From the cell containing the given text, extract its center point as (X, Y) coordinate. 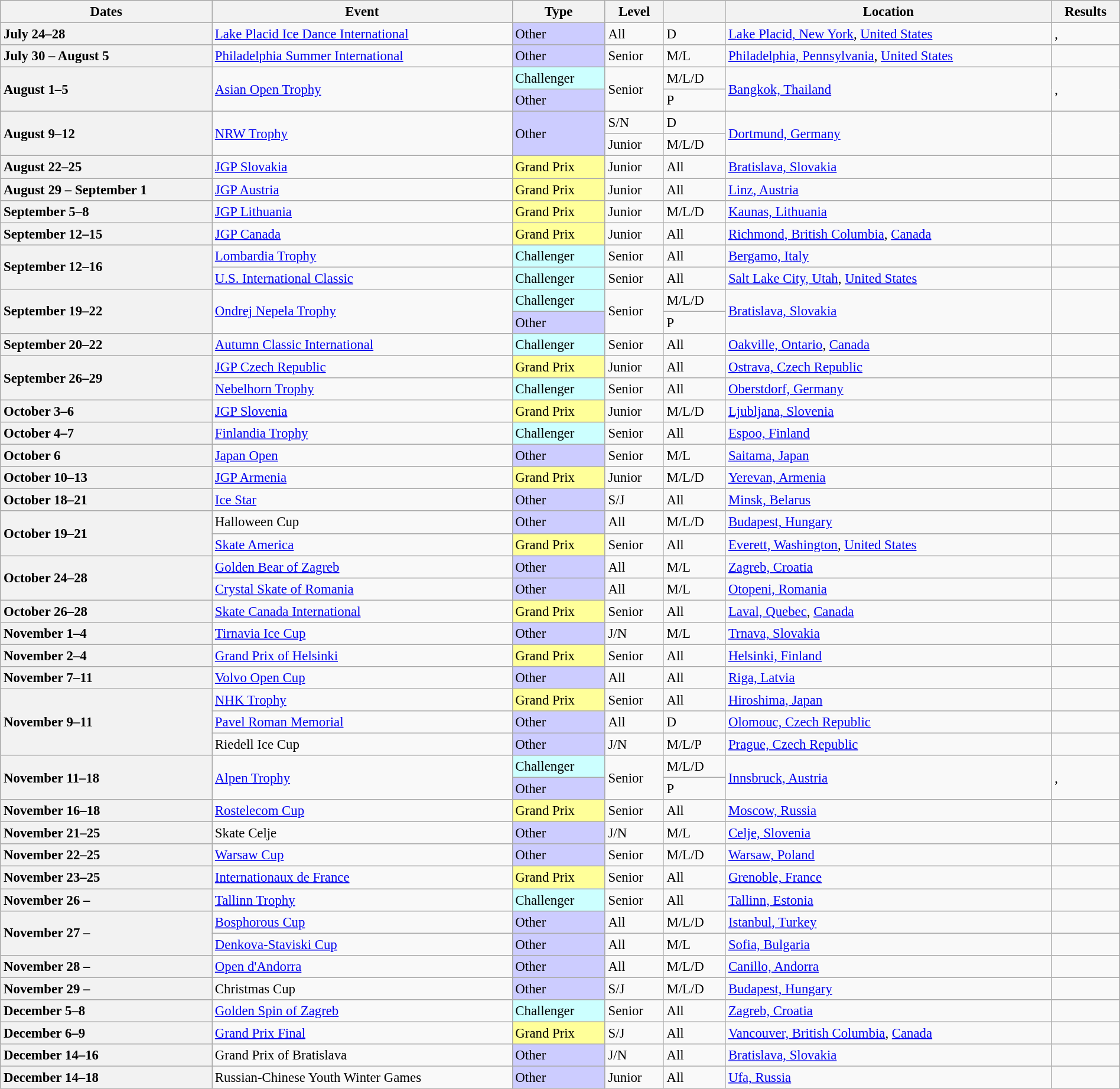
September 12–15 (106, 234)
Grand Prix of Helsinki (362, 656)
Istanbul, Turkey (888, 922)
Pavel Roman Memorial (362, 722)
November 26 – (106, 900)
Otopeni, Romania (888, 589)
Helsinki, Finland (888, 656)
Canillo, Andorra (888, 966)
Type (559, 12)
October 10–13 (106, 478)
JGP Czech Republic (362, 367)
October 26–28 (106, 611)
Ondrej Nepela Trophy (362, 312)
Finlandia Trophy (362, 433)
November 9–11 (106, 722)
Christmas Cup (362, 989)
Philadelphia, Pennsylvania, United States (888, 56)
Bosphorous Cup (362, 922)
Denkova-Staviski Cup (362, 944)
September 26–29 (106, 378)
September 19–22 (106, 312)
Results (1086, 12)
Autumn Classic International (362, 345)
Grand Prix of Bratislava (362, 1055)
November 23–25 (106, 878)
December 14–16 (106, 1055)
Lombardia Trophy (362, 256)
November 16–18 (106, 811)
Tirnavia Ice Cup (362, 634)
Riga, Latvia (888, 678)
Open d'Andorra (362, 966)
Location (888, 12)
M/L/P (694, 745)
S/N (634, 123)
Olomouc, Czech Republic (888, 722)
Grenoble, France (888, 878)
Dortmund, Germany (888, 133)
Lake Placid Ice Dance International (362, 34)
November 1–4 (106, 634)
July 30 – August 5 (106, 56)
September 12–16 (106, 267)
Rostelecom Cup (362, 811)
Warsaw Cup (362, 856)
November 29 – (106, 989)
September 20–22 (106, 345)
Everett, Washington, United States (888, 544)
Event (362, 12)
Skate America (362, 544)
Moscow, Russia (888, 811)
Golden Bear of Zagreb (362, 567)
Nebelhorn Trophy (362, 389)
Ostrava, Czech Republic (888, 367)
November 7–11 (106, 678)
Hiroshima, Japan (888, 700)
Skate Canada International (362, 611)
Prague, Czech Republic (888, 745)
October 18–21 (106, 500)
November 27 – (106, 933)
JGP Armenia (362, 478)
November 22–25 (106, 856)
July 24–28 (106, 34)
Bangkok, Thailand (888, 90)
Internationaux de France (362, 878)
Oberstdorf, Germany (888, 389)
Richmond, British Columbia, Canada (888, 234)
Bergamo, Italy (888, 256)
Ljubljana, Slovenia (888, 412)
Crystal Skate of Romania (362, 589)
Linz, Austria (888, 190)
Espoo, Finland (888, 433)
Volvo Open Cup (362, 678)
Alpen Trophy (362, 777)
October 24–28 (106, 578)
U.S. International Classic (362, 278)
Grand Prix Final (362, 1033)
Asian Open Trophy (362, 90)
JGP Slovakia (362, 167)
Vancouver, British Columbia, Canada (888, 1033)
Tallinn, Estonia (888, 900)
Yerevan, Armenia (888, 478)
November 28 – (106, 966)
October 6 (106, 456)
Oakville, Ontario, Canada (888, 345)
NRW Trophy (362, 133)
Laval, Quebec, Canada (888, 611)
Celje, Slovenia (888, 833)
Ice Star (362, 500)
NHK Trophy (362, 700)
Riedell Ice Cup (362, 745)
Kaunas, Lithuania (888, 211)
Lake Placid, New York, United States (888, 34)
JGP Canada (362, 234)
Trnava, Slovakia (888, 634)
November 21–25 (106, 833)
August 9–12 (106, 133)
Ufa, Russia (888, 1077)
October 3–6 (106, 412)
Halloween Cup (362, 523)
JGP Austria (362, 190)
Philadelphia Summer International (362, 56)
Sofia, Bulgaria (888, 944)
September 5–8 (106, 211)
December 6–9 (106, 1033)
JGP Lithuania (362, 211)
Level (634, 12)
Salt Lake City, Utah, United States (888, 278)
August 29 – September 1 (106, 190)
Innsbruck, Austria (888, 777)
October 19–21 (106, 534)
Golden Spin of Zagreb (362, 1011)
August 22–25 (106, 167)
Warsaw, Poland (888, 856)
December 5–8 (106, 1011)
Saitama, Japan (888, 456)
Russian-Chinese Youth Winter Games (362, 1077)
Minsk, Belarus (888, 500)
November 2–4 (106, 656)
Skate Celje (362, 833)
Japan Open (362, 456)
Tallinn Trophy (362, 900)
Dates (106, 12)
November 11–18 (106, 777)
October 4–7 (106, 433)
JGP Slovenia (362, 412)
December 14–18 (106, 1077)
August 1–5 (106, 90)
